For the text-containing cell, return its midpoint in [x, y] coordinate format. 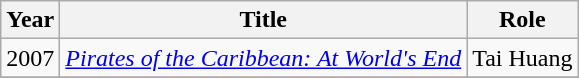
Role [522, 20]
Pirates of the Caribbean: At World's End [264, 58]
Tai Huang [522, 58]
2007 [30, 58]
Year [30, 20]
Title [264, 20]
